From the cell containing the given text, extract its center point as [X, Y] coordinate. 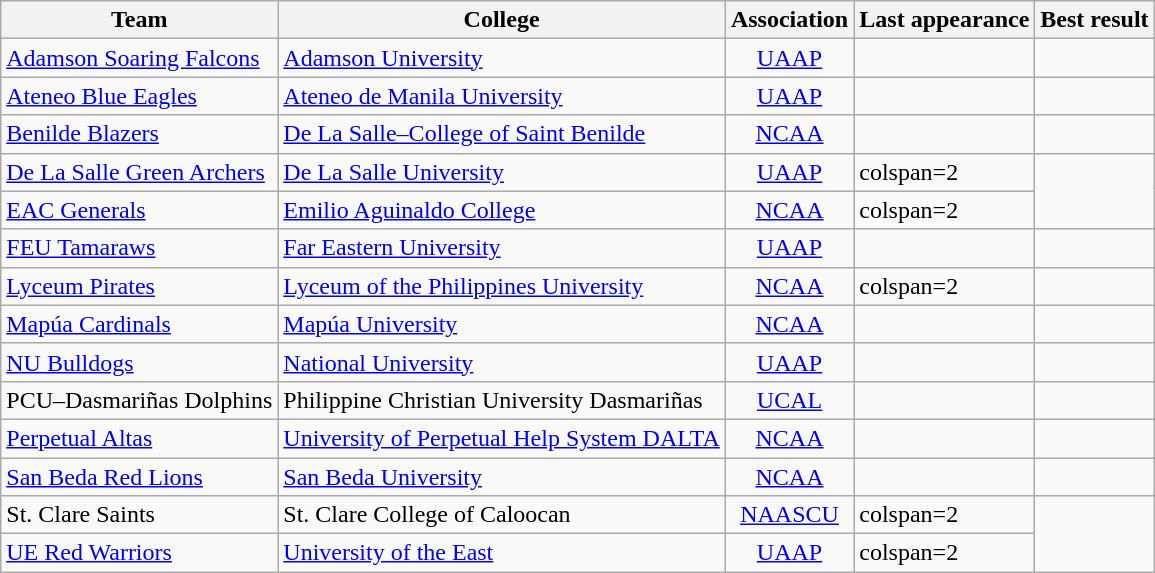
Adamson University [502, 58]
San Beda Red Lions [140, 477]
University of Perpetual Help System DALTA [502, 438]
St. Clare College of Caloocan [502, 515]
De La Salle Green Archers [140, 172]
Benilde Blazers [140, 134]
Team [140, 20]
San Beda University [502, 477]
University of the East [502, 553]
St. Clare Saints [140, 515]
FEU Tamaraws [140, 248]
EAC Generals [140, 210]
National University [502, 362]
Lyceum Pirates [140, 286]
UE Red Warriors [140, 553]
Perpetual Altas [140, 438]
De La Salle–College of Saint Benilde [502, 134]
Philippine Christian University Dasmariñas [502, 400]
Far Eastern University [502, 248]
UCAL [789, 400]
Ateneo de Manila University [502, 96]
Emilio Aguinaldo College [502, 210]
Mapúa University [502, 324]
Mapúa Cardinals [140, 324]
Association [789, 20]
NAASCU [789, 515]
Best result [1094, 20]
PCU–Dasmariñas Dolphins [140, 400]
Adamson Soaring Falcons [140, 58]
College [502, 20]
NU Bulldogs [140, 362]
Lyceum of the Philippines University [502, 286]
Ateneo Blue Eagles [140, 96]
De La Salle University [502, 172]
Last appearance [944, 20]
